Identify which cell holds the provided text, then report its [x, y] central coordinate. 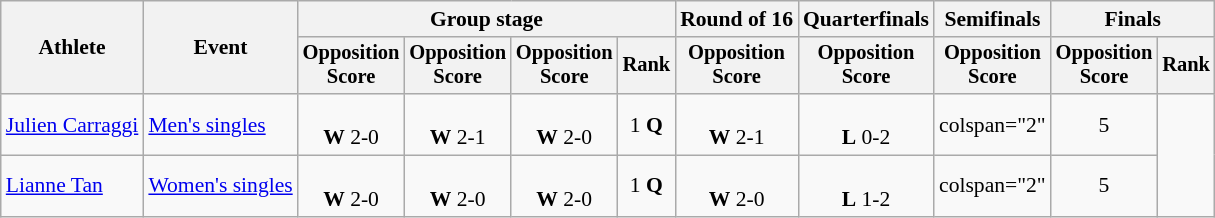
Event [220, 48]
Lianne Tan [72, 186]
Group stage [486, 19]
Julien Carraggi [72, 124]
L 1-2 [866, 186]
Athlete [72, 48]
Men's singles [220, 124]
L 0-2 [866, 124]
Quarterfinals [866, 19]
Round of 16 [736, 19]
Finals [1133, 19]
Women's singles [220, 186]
Semifinals [992, 19]
